Locate the cell with the specified text and output its [X, Y] center coordinate. 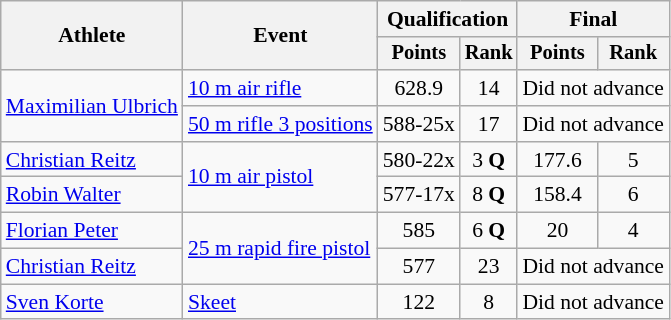
17 [489, 124]
50 m rifle 3 positions [280, 124]
6 Q [489, 231]
23 [489, 267]
8 [489, 302]
Final [593, 19]
Event [280, 36]
580-22x [419, 160]
Skeet [280, 302]
Robin Walter [92, 195]
Florian Peter [92, 231]
588-25x [419, 124]
8 Q [489, 195]
10 m air rifle [280, 88]
10 m air pistol [280, 178]
5 [633, 160]
628.9 [419, 88]
122 [419, 302]
577-17x [419, 195]
Maximilian Ulbrich [92, 106]
4 [633, 231]
25 m rapid fire pistol [280, 248]
577 [419, 267]
14 [489, 88]
3 Q [489, 160]
Qualification [448, 19]
6 [633, 195]
158.4 [557, 195]
20 [557, 231]
177.6 [557, 160]
Athlete [92, 36]
585 [419, 231]
Sven Korte [92, 302]
